For the text-containing cell, return its midpoint in [x, y] coordinate format. 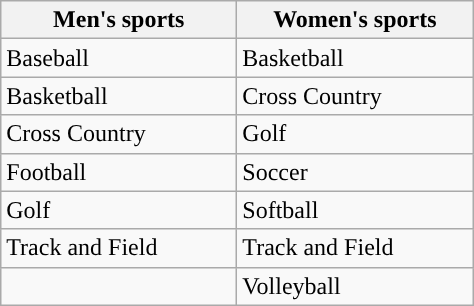
Volleyball [355, 286]
Men's sports [119, 20]
Soccer [355, 172]
Women's sports [355, 20]
Softball [355, 210]
Baseball [119, 58]
Football [119, 172]
